Return the [X, Y] coordinate for the center point of the cell that contains the specified text.  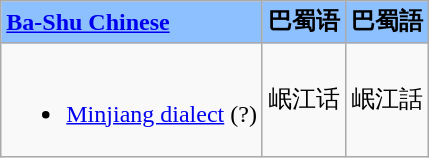
巴蜀语 [304, 22]
Minjiang dialect (?) [132, 100]
岷江话 [304, 100]
岷江話 [386, 100]
Ba-Shu Chinese [132, 22]
巴蜀語 [386, 22]
